Locate the cell with the specified text and output its (x, y) center coordinate. 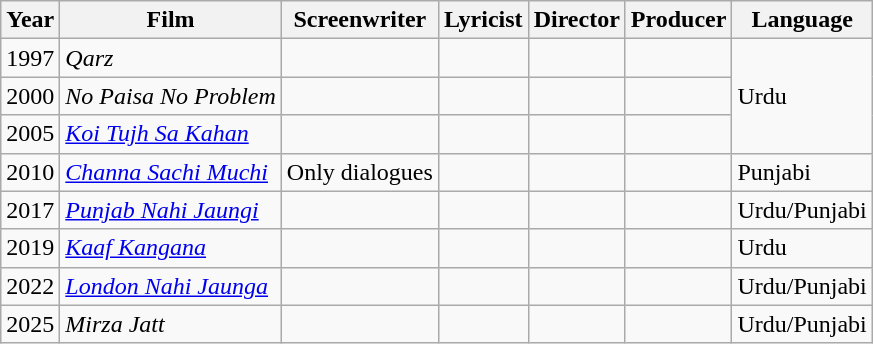
Only dialogues (360, 172)
2022 (30, 286)
Film (171, 20)
2010 (30, 172)
Punjabi (802, 172)
2025 (30, 324)
Director (576, 20)
2017 (30, 210)
Punjab Nahi Jaungi (171, 210)
2019 (30, 248)
Channa Sachi Muchi (171, 172)
Year (30, 20)
Lyricist (483, 20)
Kaaf Kangana (171, 248)
Producer (678, 20)
Koi Tujh Sa Kahan (171, 134)
Mirza Jatt (171, 324)
No Paisa No Problem (171, 96)
2000 (30, 96)
1997 (30, 58)
London Nahi Jaunga (171, 286)
2005 (30, 134)
Qarz (171, 58)
Language (802, 20)
Screenwriter (360, 20)
